Locate the cell with the specified text and output its (X, Y) center coordinate. 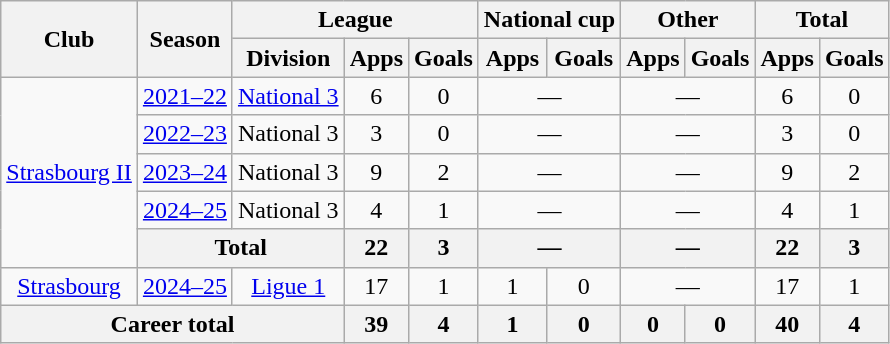
2021–22 (184, 96)
Ligue 1 (288, 286)
Division (288, 58)
Club (70, 39)
National cup (549, 20)
League (355, 20)
2023–24 (184, 172)
Strasbourg (70, 286)
40 (787, 324)
Season (184, 39)
Career total (172, 324)
Strasbourg II (70, 172)
2022–23 (184, 134)
39 (376, 324)
Other (688, 20)
